Capture the cell that displays the provided text and extract its (x, y) central coordinate. 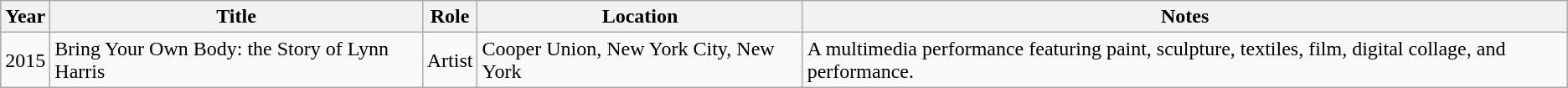
Title (236, 17)
Bring Your Own Body: the Story of Lynn Harris (236, 60)
2015 (25, 60)
Cooper Union, New York City, New York (640, 60)
Artist (450, 60)
Year (25, 17)
A multimedia performance featuring paint, sculpture, textiles, film, digital collage, and performance. (1184, 60)
Location (640, 17)
Notes (1184, 17)
Role (450, 17)
